Locate the cell with the specified text and output its [X, Y] center coordinate. 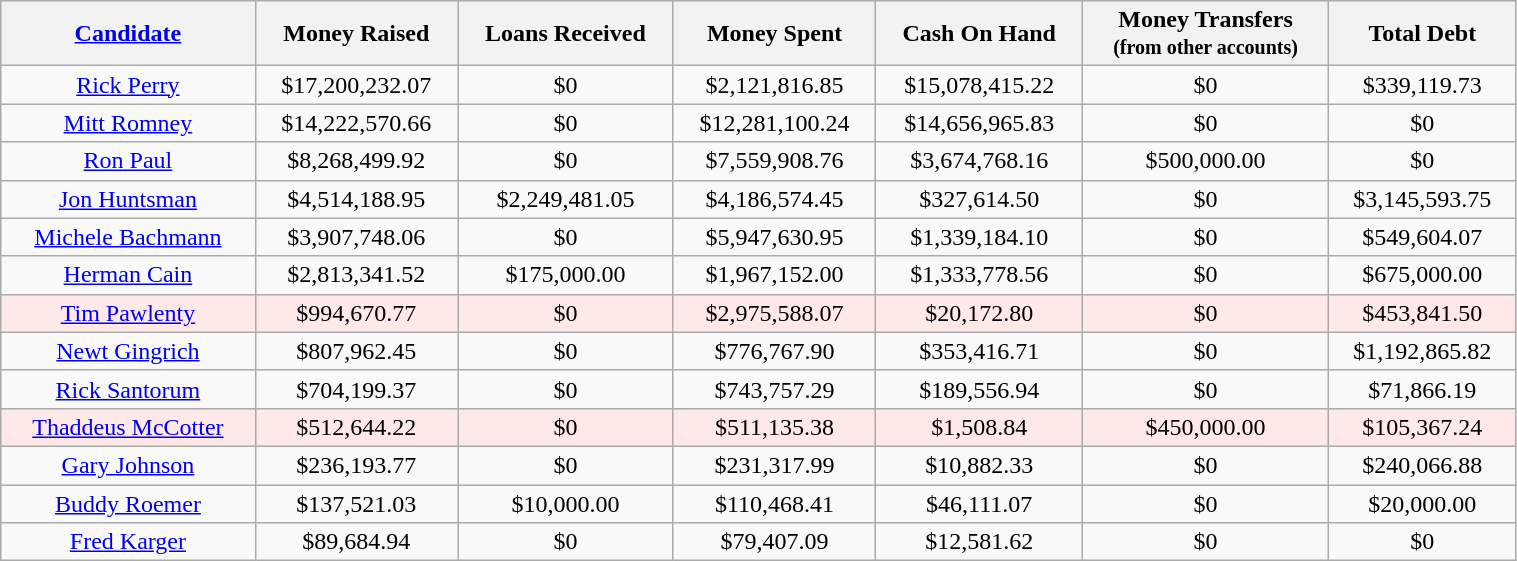
$12,281,100.24 [774, 123]
$71,866.19 [1422, 389]
$704,199.37 [356, 389]
$4,514,188.95 [356, 199]
$89,684.94 [356, 542]
$10,882.33 [980, 465]
Mitt Romney [128, 123]
$79,407.09 [774, 542]
$2,121,816.85 [774, 85]
Money Transfers(from other accounts) [1206, 34]
$453,841.50 [1422, 313]
$994,670.77 [356, 313]
$1,508.84 [980, 427]
$20,000.00 [1422, 503]
$10,000.00 [566, 503]
$1,339,184.10 [980, 237]
$14,222,570.66 [356, 123]
$512,644.22 [356, 427]
$2,975,588.07 [774, 313]
$7,559,908.76 [774, 161]
Cash On Hand [980, 34]
Rick Perry [128, 85]
Herman Cain [128, 275]
$14,656,965.83 [980, 123]
$450,000.00 [1206, 427]
$3,907,748.06 [356, 237]
Buddy Roemer [128, 503]
$339,119.73 [1422, 85]
$353,416.71 [980, 351]
Total Debt [1422, 34]
Newt Gingrich [128, 351]
$8,268,499.92 [356, 161]
$15,078,415.22 [980, 85]
Fred Karger [128, 542]
$3,145,593.75 [1422, 199]
$327,614.50 [980, 199]
$46,111.07 [980, 503]
$549,604.07 [1422, 237]
$12,581.62 [980, 542]
$776,767.90 [774, 351]
$1,192,865.82 [1422, 351]
$3,674,768.16 [980, 161]
Rick Santorum [128, 389]
$500,000.00 [1206, 161]
$511,135.38 [774, 427]
Michele Bachmann [128, 237]
Ron Paul [128, 161]
Money Spent [774, 34]
$236,193.77 [356, 465]
Thaddeus McCotter [128, 427]
$105,367.24 [1422, 427]
$4,186,574.45 [774, 199]
$1,967,152.00 [774, 275]
$807,962.45 [356, 351]
Loans Received [566, 34]
Tim Pawlenty [128, 313]
$189,556.94 [980, 389]
Jon Huntsman [128, 199]
$137,521.03 [356, 503]
$110,468.41 [774, 503]
$2,249,481.05 [566, 199]
$17,200,232.07 [356, 85]
$2,813,341.52 [356, 275]
$20,172.80 [980, 313]
Candidate [128, 34]
$231,317.99 [774, 465]
$675,000.00 [1422, 275]
$1,333,778.56 [980, 275]
$5,947,630.95 [774, 237]
Gary Johnson [128, 465]
$240,066.88 [1422, 465]
Money Raised [356, 34]
$175,000.00 [566, 275]
$743,757.29 [774, 389]
